Identify which cell holds the provided text, then report its [x, y] central coordinate. 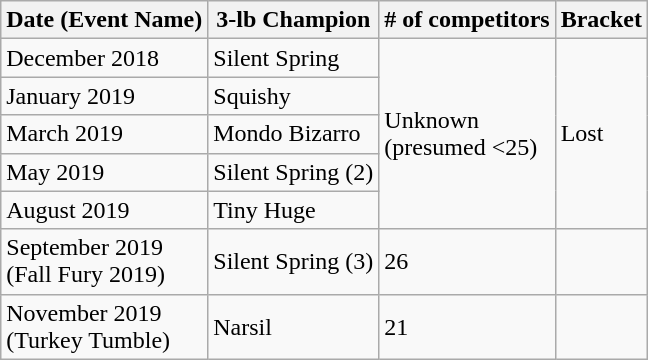
# of competitors [467, 20]
December 2018 [104, 58]
November 2019(Turkey Tumble) [104, 326]
Silent Spring [294, 58]
Bracket [601, 20]
Tiny Huge [294, 210]
September 2019(Fall Fury 2019) [104, 262]
21 [467, 326]
Mondo Bizarro [294, 134]
Lost [601, 134]
Unknown(presumed <25) [467, 134]
Silent Spring (3) [294, 262]
March 2019 [104, 134]
Date (Event Name) [104, 20]
Squishy [294, 96]
26 [467, 262]
Narsil [294, 326]
August 2019 [104, 210]
May 2019 [104, 172]
January 2019 [104, 96]
Silent Spring (2) [294, 172]
3-lb Champion [294, 20]
